Search for the cell housing the specified text and yield its (X, Y) center coordinate. 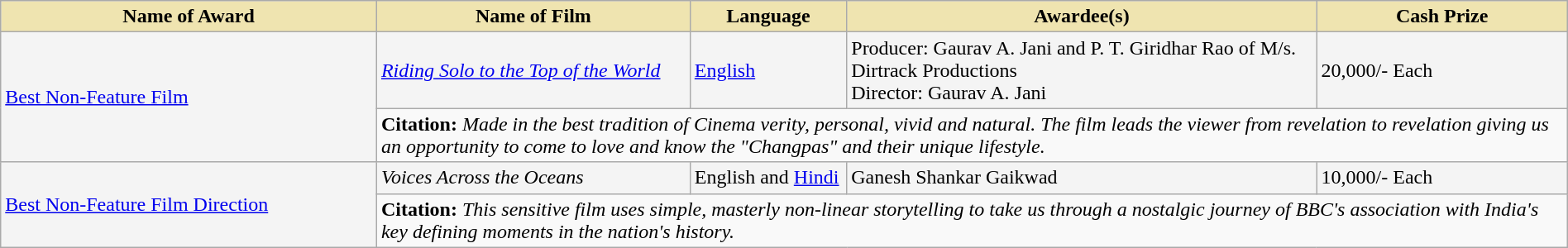
English and Hindi (767, 178)
Awardee(s) (1082, 17)
Voices Across the Oceans (533, 178)
English (767, 70)
Ganesh Shankar Gaikwad (1082, 178)
Riding Solo to the Top of the World (533, 70)
20,000/- Each (1442, 70)
Cash Prize (1442, 17)
Best Non-Feature Film (189, 98)
Name of Film (533, 17)
Best Non-Feature Film Direction (189, 205)
Producer: Gaurav A. Jani and P. T. Giridhar Rao of M/s. Dirtrack ProductionsDirector: Gaurav A. Jani (1082, 70)
10,000/- Each (1442, 178)
Name of Award (189, 17)
Language (767, 17)
